For the text-containing cell, return its midpoint in [x, y] coordinate format. 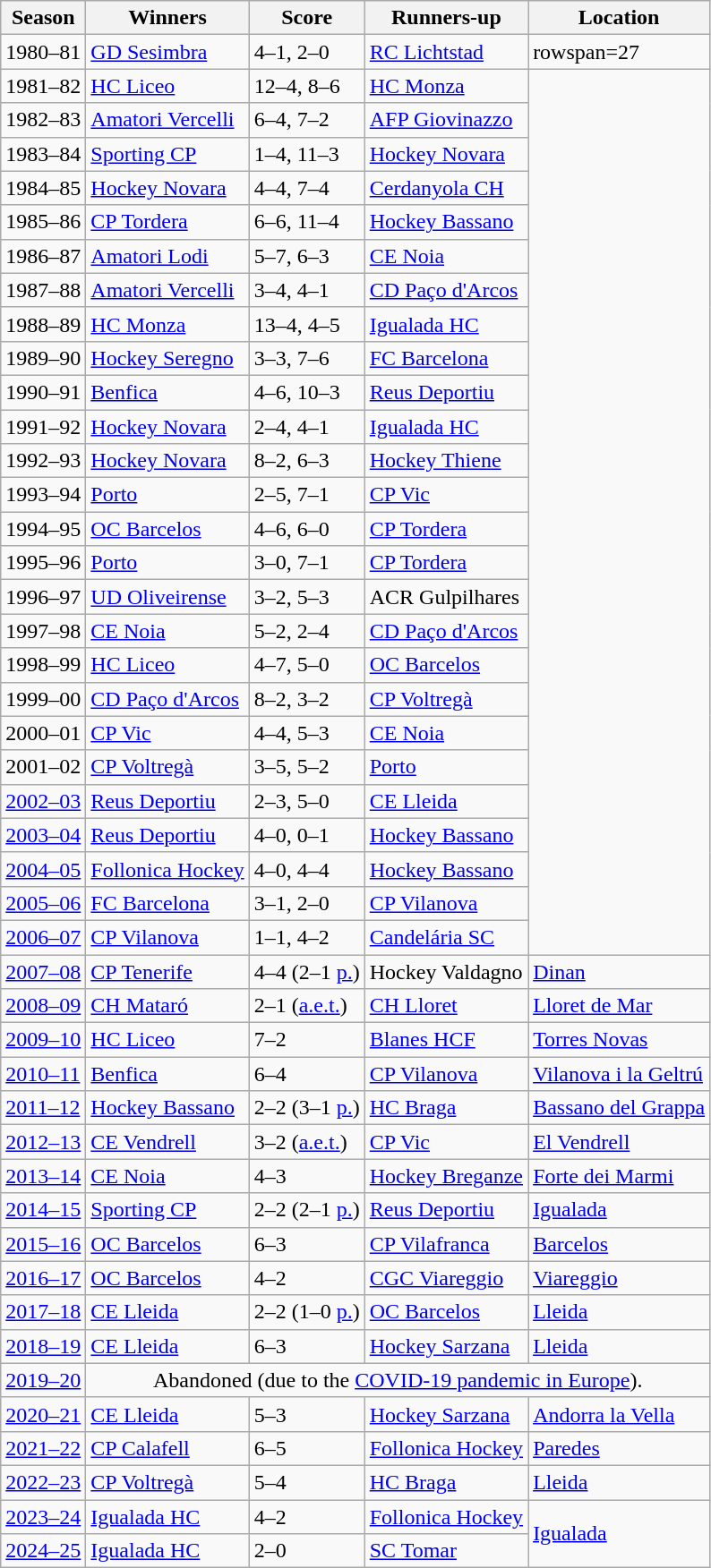
Score [306, 18]
5–4 [306, 1482]
4–4 (2–1 p.) [306, 971]
1990–91 [43, 392]
2010–11 [43, 1074]
12–4, 8–6 [306, 86]
1992–93 [43, 461]
2017–18 [43, 1312]
4–1, 2–0 [306, 52]
2016–17 [43, 1278]
4–0, 4–4 [306, 869]
1985–86 [43, 222]
RC Lichtstad [446, 52]
1994–95 [43, 529]
3–3, 7–6 [306, 358]
Location [620, 18]
CP Vilafranca [446, 1244]
AFP Giovinazzo [446, 120]
Torres Novas [620, 1040]
1996–97 [43, 597]
1999–00 [43, 699]
CGC Viareggio [446, 1278]
Cerdanyola CH [446, 188]
2001–02 [43, 767]
2–5, 7–1 [306, 495]
4–6, 6–0 [306, 529]
8–2, 6–3 [306, 461]
2013–14 [43, 1176]
GD Sesimbra [167, 52]
Viareggio [620, 1278]
3–2, 5–3 [306, 597]
2000–01 [43, 733]
1991–92 [43, 427]
1–4, 11–3 [306, 154]
2024–25 [43, 1551]
1983–84 [43, 154]
Winners [167, 18]
6–6, 11–4 [306, 222]
3–2 (a.e.t.) [306, 1142]
Hockey Thiene [446, 461]
1995–96 [43, 563]
2012–13 [43, 1142]
4–3 [306, 1176]
1980–81 [43, 52]
6–4 [306, 1074]
5–7, 6–3 [306, 256]
2–0 [306, 1551]
2020–21 [43, 1414]
Candelária SC [446, 937]
Bassano del Grappa [620, 1108]
Andorra la Vella [620, 1414]
3–5, 5–2 [306, 767]
El Vendrell [620, 1142]
UD Oliveirense [167, 597]
Hockey Seregno [167, 358]
4–0, 0–1 [306, 835]
2–4, 4–1 [306, 427]
2023–24 [43, 1517]
1987–88 [43, 290]
2014–15 [43, 1210]
Barcelos [620, 1244]
2006–07 [43, 937]
2–2 (1–0 p.) [306, 1312]
1997–98 [43, 631]
rowspan=27 [620, 52]
2004–05 [43, 869]
2007–08 [43, 971]
Dinan [620, 971]
1989–90 [43, 358]
2018–19 [43, 1346]
3–0, 7–1 [306, 563]
4–6, 10–3 [306, 392]
1984–85 [43, 188]
2022–23 [43, 1482]
2–2 (3–1 p.) [306, 1108]
Blanes HCF [446, 1040]
CP Calafell [167, 1448]
Abandoned (due to the COVID-19 pandemic in Europe). [398, 1380]
1988–89 [43, 324]
ACR Gulpilhares [446, 597]
7–2 [306, 1040]
Season [43, 18]
2002–03 [43, 801]
2019–20 [43, 1380]
2–3, 5–0 [306, 801]
Amatori Lodi [167, 256]
5–2, 2–4 [306, 631]
1993–94 [43, 495]
1–1, 4–2 [306, 937]
2003–04 [43, 835]
2011–12 [43, 1108]
2021–22 [43, 1448]
2015–16 [43, 1244]
CP Tenerife [167, 971]
4–4, 7–4 [306, 188]
2005–06 [43, 903]
6–4, 7–2 [306, 120]
1981–82 [43, 86]
Lloret de Mar [620, 1006]
Forte dei Marmi [620, 1176]
1998–99 [43, 665]
4–4, 5–3 [306, 733]
13–4, 4–5 [306, 324]
Paredes [620, 1448]
8–2, 3–2 [306, 699]
Runners-up [446, 18]
SC Tomar [446, 1551]
CE Vendrell [167, 1142]
CH Mataró [167, 1006]
CH Lloret [446, 1006]
Hockey Breganze [446, 1176]
4–7, 5–0 [306, 665]
3–1, 2–0 [306, 903]
2009–10 [43, 1040]
3–4, 4–1 [306, 290]
Hockey Valdagno [446, 971]
5–3 [306, 1414]
1986–87 [43, 256]
Vilanova i la Geltrú [620, 1074]
2008–09 [43, 1006]
6–5 [306, 1448]
1982–83 [43, 120]
2–1 (a.e.t.) [306, 1006]
2–2 (2–1 p.) [306, 1210]
